Detect which cell encompasses the target text, then output its (X, Y) center coordinate. 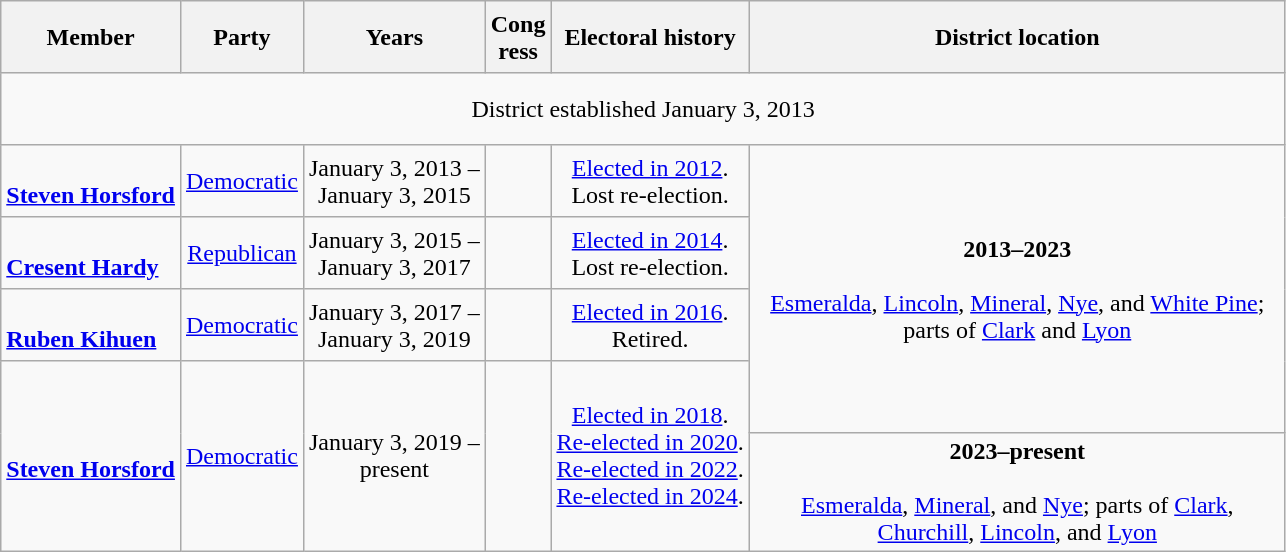
Congress (518, 37)
Years (394, 37)
January 3, 2017 –January 3, 2019 (394, 325)
January 3, 2019 –present (394, 456)
January 3, 2013 –January 3, 2015 (394, 181)
Member (91, 37)
Elected in 2018.Re-elected in 2020.Re-elected in 2022.Re-elected in 2024. (650, 456)
District location (1017, 37)
Elected in 2014.Lost re-election. (650, 253)
January 3, 2015 –January 3, 2017 (394, 253)
Cresent Hardy (91, 253)
Electoral history (650, 37)
Party (242, 37)
Elected in 2012.Lost re-election. (650, 181)
Republican (242, 253)
2013–2023Esmeralda, Lincoln, Mineral, Nye, and White Pine; parts of Clark and Lyon (1017, 289)
Ruben Kihuen (91, 325)
District established January 3, 2013 (644, 109)
Elected in 2016.Retired. (650, 325)
2023–presentEsmeralda, Mineral, and Nye; parts of Clark, Churchill, Lincoln, and Lyon (1017, 492)
